Search for the cell housing the specified text and yield its [X, Y] center coordinate. 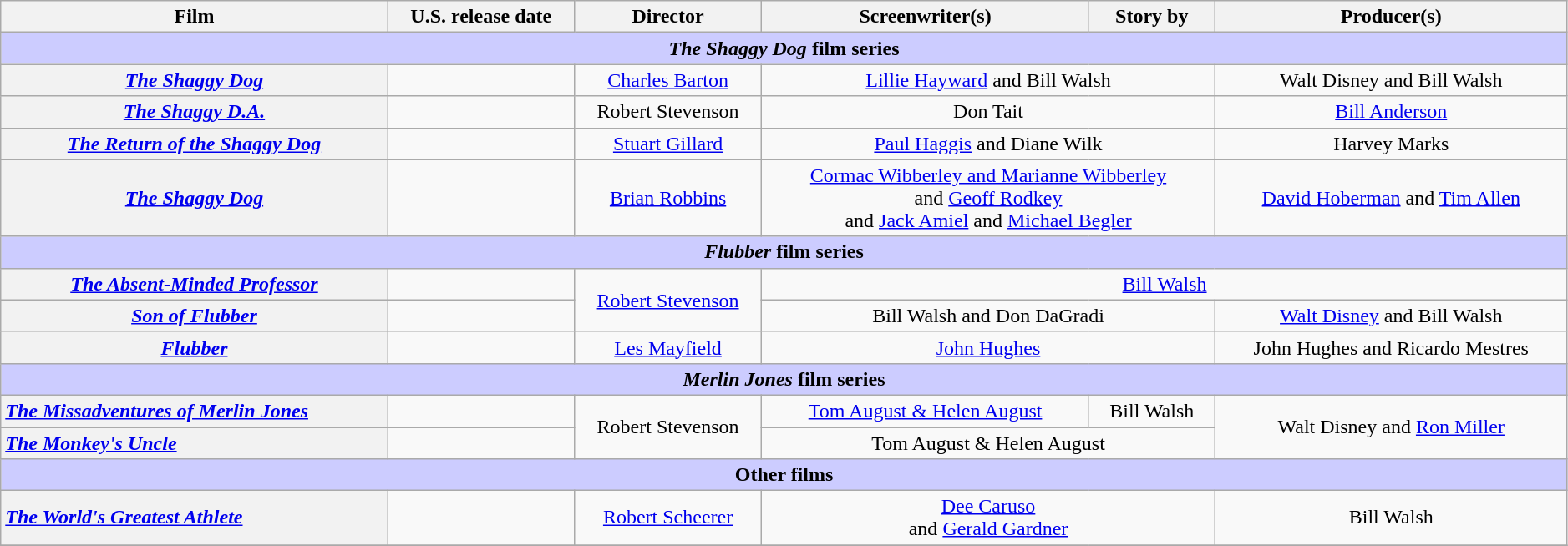
Brian Robbins [668, 198]
Les Mayfield [668, 347]
The Shaggy Dog film series [784, 48]
Story by [1151, 17]
Merlin Jones film series [784, 379]
Flubber film series [784, 252]
Walt Disney and Ron Miller [1391, 427]
Screenwriter(s) [926, 17]
Don Tait [988, 112]
Cormac Wibberley and Marianne Wibberley and Geoff Rodkey and Jack Amiel and Michael Begler [988, 198]
Stuart Gillard [668, 144]
The Return of the Shaggy Dog [194, 144]
Bill Anderson [1391, 112]
The World's Greatest Athlete [194, 518]
Harvey Marks [1391, 144]
Dee Caruso and Gerald Gardner [988, 518]
Other films [784, 475]
The Shaggy D.A. [194, 112]
John Hughes and Ricardo Mestres [1391, 347]
Charles Barton [668, 80]
The Monkey's Uncle [194, 443]
Film [194, 17]
Bill Walsh and Don DaGradi [988, 316]
David Hoberman and Tim Allen [1391, 198]
Robert Scheerer [668, 518]
U.S. release date [481, 17]
The Missadventures of Merlin Jones [194, 411]
The Absent-Minded Professor [194, 284]
Lillie Hayward and Bill Walsh [988, 80]
John Hughes [988, 347]
Paul Haggis and Diane Wilk [988, 144]
Director [668, 17]
Producer(s) [1391, 17]
Son of Flubber [194, 316]
Flubber [194, 347]
